Capture the cell that displays the provided text and extract its [X, Y] central coordinate. 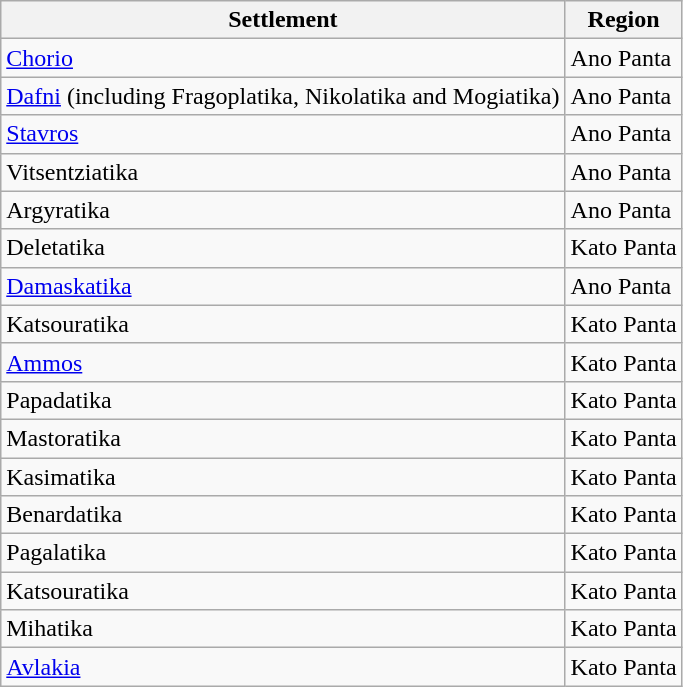
Vitsentziatika [283, 172]
Kasimatika [283, 477]
Mastoratika [283, 438]
Pagalatika [283, 553]
Damaskatika [283, 286]
Dafni (including Fragoplatika, Nikolatika and Mogiatika) [283, 96]
Chorio [283, 58]
Deletatika [283, 248]
Argyratika [283, 210]
Benardatika [283, 515]
Region [624, 20]
Avlakia [283, 667]
Mihatika [283, 629]
Settlement [283, 20]
Stavros [283, 134]
Ammos [283, 362]
Papadatika [283, 400]
